For the text-containing cell, return its midpoint in (X, Y) coordinate format. 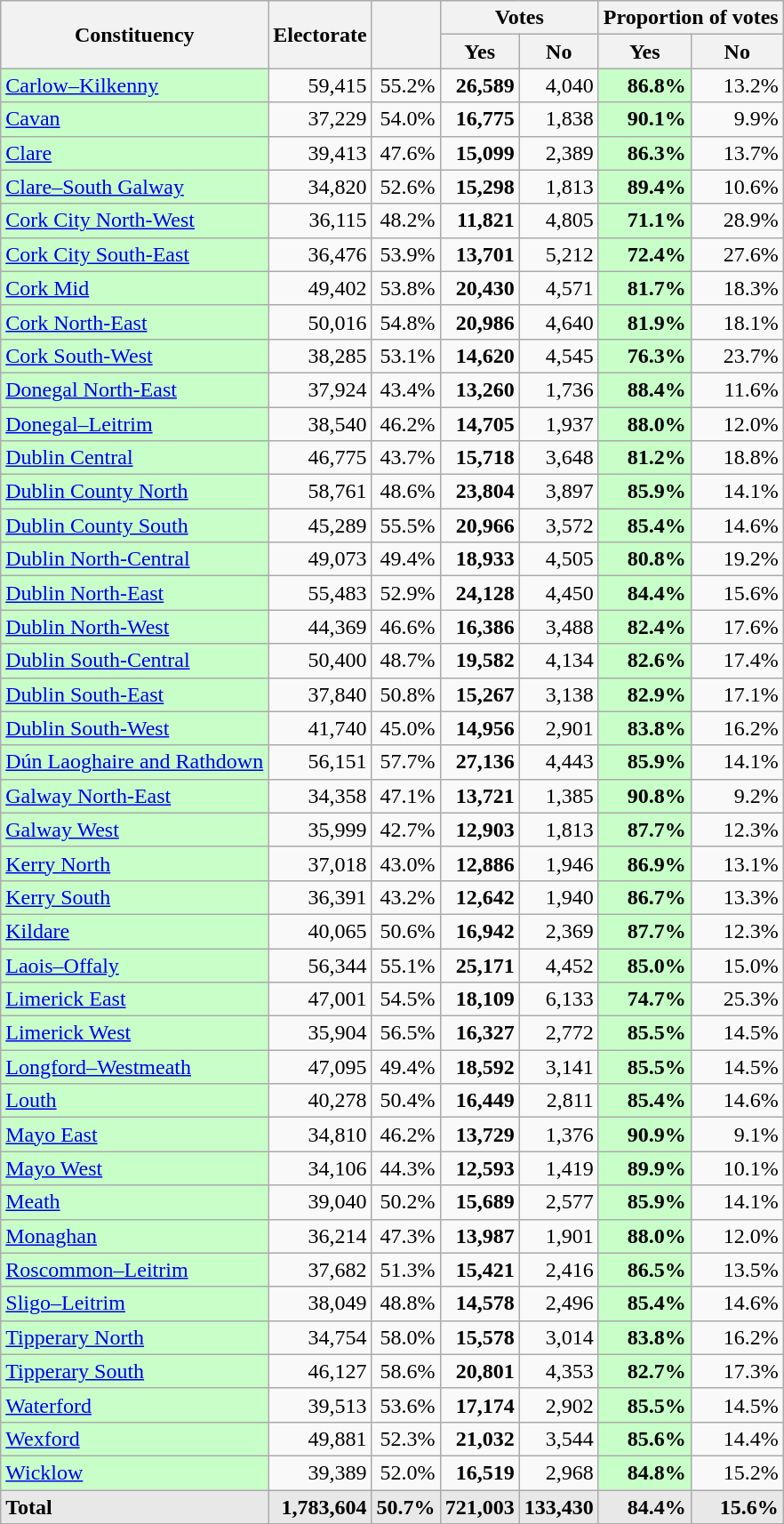
52.9% (405, 593)
48.2% (405, 221)
55.5% (405, 525)
4,505 (558, 559)
3,572 (558, 525)
10.6% (737, 187)
13.5% (737, 1270)
71.1% (644, 221)
15.2% (737, 1472)
34,106 (320, 1168)
50.8% (405, 694)
1,385 (558, 796)
48.6% (405, 492)
36,115 (320, 221)
86.3% (644, 153)
Votes (519, 18)
Dublin North-West (135, 627)
3,014 (558, 1337)
34,820 (320, 187)
81.2% (644, 458)
1,736 (558, 389)
37,840 (320, 694)
34,754 (320, 1337)
18,933 (480, 559)
23,804 (480, 492)
76.3% (644, 356)
Cork South-West (135, 356)
86.8% (644, 85)
37,018 (320, 863)
42.7% (405, 830)
14,956 (480, 728)
36,391 (320, 897)
44,369 (320, 627)
38,049 (320, 1303)
16,386 (480, 627)
27,136 (480, 762)
50.4% (405, 1101)
721,003 (480, 1507)
9.9% (737, 119)
47.6% (405, 153)
13.1% (737, 863)
82.6% (644, 661)
12,642 (480, 897)
2,389 (558, 153)
20,966 (480, 525)
54.5% (405, 999)
13,701 (480, 254)
38,540 (320, 424)
82.9% (644, 694)
53.9% (405, 254)
85.6% (644, 1439)
Limerick East (135, 999)
Monaghan (135, 1236)
1,838 (558, 119)
12,886 (480, 863)
11,821 (480, 221)
25.3% (737, 999)
82.4% (644, 627)
43.2% (405, 897)
37,682 (320, 1270)
4,452 (558, 965)
56,344 (320, 965)
56,151 (320, 762)
19,582 (480, 661)
2,577 (558, 1202)
89.4% (644, 187)
14.4% (737, 1439)
1,937 (558, 424)
Galway North-East (135, 796)
2,968 (558, 1472)
15,099 (480, 153)
50.7% (405, 1507)
13,987 (480, 1236)
133,430 (558, 1507)
3,138 (558, 694)
Sligo–Leitrim (135, 1303)
9.1% (737, 1135)
Dublin Central (135, 458)
21,032 (480, 1439)
36,214 (320, 1236)
16,327 (480, 1033)
Cork Mid (135, 288)
15,421 (480, 1270)
55.1% (405, 965)
82.7% (644, 1371)
88.4% (644, 389)
56.5% (405, 1033)
2,811 (558, 1101)
2,902 (558, 1405)
2,772 (558, 1033)
72.4% (644, 254)
Laois–Offaly (135, 965)
47,001 (320, 999)
Total (135, 1507)
86.5% (644, 1270)
37,924 (320, 389)
Dublin South-West (135, 728)
Clare–South Galway (135, 187)
50.2% (405, 1202)
47.1% (405, 796)
50,016 (320, 322)
Cork City North-West (135, 221)
58,761 (320, 492)
13,260 (480, 389)
9.2% (737, 796)
12,903 (480, 830)
Dún Laoghaire and Rathdown (135, 762)
44.3% (405, 1168)
53.8% (405, 288)
4,353 (558, 1371)
74.7% (644, 999)
15,578 (480, 1337)
Proportion of votes (691, 18)
4,805 (558, 221)
1,419 (558, 1168)
4,545 (558, 356)
Cavan (135, 119)
4,571 (558, 288)
16,775 (480, 119)
12,593 (480, 1168)
1,940 (558, 897)
45,289 (320, 525)
Louth (135, 1101)
5,212 (558, 254)
Dublin County South (135, 525)
36,476 (320, 254)
43.4% (405, 389)
43.0% (405, 863)
52.3% (405, 1439)
6,133 (558, 999)
Dublin South-East (135, 694)
89.9% (644, 1168)
13.7% (737, 153)
14,705 (480, 424)
90.9% (644, 1135)
Dublin North-Central (135, 559)
90.1% (644, 119)
39,389 (320, 1472)
40,278 (320, 1101)
58.0% (405, 1337)
50.6% (405, 931)
23.7% (737, 356)
55,483 (320, 593)
48.7% (405, 661)
15,718 (480, 458)
15.0% (737, 965)
17.6% (737, 627)
13.2% (737, 85)
Dublin County North (135, 492)
43.7% (405, 458)
51.3% (405, 1270)
17,174 (480, 1405)
Waterford (135, 1405)
40,065 (320, 931)
52.0% (405, 1472)
25,171 (480, 965)
1,783,604 (320, 1507)
3,648 (558, 458)
53.1% (405, 356)
18.1% (737, 322)
17.4% (737, 661)
39,040 (320, 1202)
13,721 (480, 796)
86.7% (644, 897)
Clare (135, 153)
18,109 (480, 999)
48.8% (405, 1303)
24,128 (480, 593)
2,369 (558, 931)
39,413 (320, 153)
Tipperary North (135, 1337)
81.7% (644, 288)
Dublin South-Central (135, 661)
35,999 (320, 830)
4,134 (558, 661)
49,402 (320, 288)
80.8% (644, 559)
20,986 (480, 322)
14,578 (480, 1303)
85.0% (644, 965)
Meath (135, 1202)
46,127 (320, 1371)
15,298 (480, 187)
Cork North-East (135, 322)
Donegal North-East (135, 389)
52.6% (405, 187)
37,229 (320, 119)
26,589 (480, 85)
3,488 (558, 627)
38,285 (320, 356)
18,592 (480, 1067)
34,358 (320, 796)
15,267 (480, 694)
Mayo East (135, 1135)
53.6% (405, 1405)
27.6% (737, 254)
54.8% (405, 322)
49,881 (320, 1439)
4,040 (558, 85)
Dublin North-East (135, 593)
54.0% (405, 119)
35,904 (320, 1033)
Mayo West (135, 1168)
Kerry North (135, 863)
34,810 (320, 1135)
13.3% (737, 897)
90.8% (644, 796)
Longford–Westmeath (135, 1067)
Limerick West (135, 1033)
3,897 (558, 492)
11.6% (737, 389)
20,430 (480, 288)
16,942 (480, 931)
1,946 (558, 863)
14,620 (480, 356)
1,376 (558, 1135)
81.9% (644, 322)
47.3% (405, 1236)
1,901 (558, 1236)
Carlow–Kilkenny (135, 85)
55.2% (405, 85)
Galway West (135, 830)
41,740 (320, 728)
Tipperary South (135, 1371)
2,496 (558, 1303)
46,775 (320, 458)
39,513 (320, 1405)
4,450 (558, 593)
45.0% (405, 728)
57.7% (405, 762)
Kerry South (135, 897)
17.3% (737, 1371)
3,141 (558, 1067)
46.6% (405, 627)
Donegal–Leitrim (135, 424)
28.9% (737, 221)
10.1% (737, 1168)
18.3% (737, 288)
3,544 (558, 1439)
16,519 (480, 1472)
58.6% (405, 1371)
Electorate (320, 35)
19.2% (737, 559)
49,073 (320, 559)
Wexford (135, 1439)
16,449 (480, 1101)
17.1% (737, 694)
84.8% (644, 1472)
4,640 (558, 322)
Roscommon–Leitrim (135, 1270)
59,415 (320, 85)
13,729 (480, 1135)
2,901 (558, 728)
18.8% (737, 458)
47,095 (320, 1067)
2,416 (558, 1270)
Kildare (135, 931)
15,689 (480, 1202)
50,400 (320, 661)
86.9% (644, 863)
Constituency (135, 35)
20,801 (480, 1371)
Cork City South-East (135, 254)
4,443 (558, 762)
Wicklow (135, 1472)
